Identify which cell holds the provided text, then report its (x, y) central coordinate. 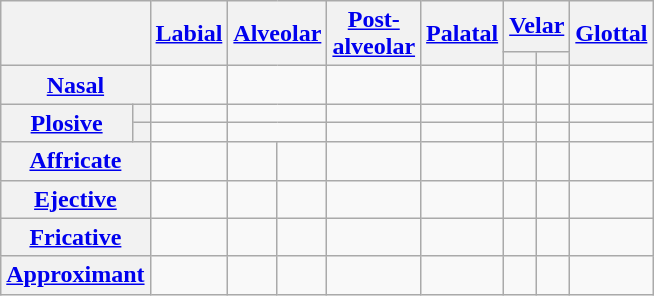
Nasal (76, 85)
Post-alveolar (374, 34)
Affricate (76, 161)
Plosive (67, 123)
Ejective (76, 199)
Alveolar (278, 34)
Glottal (612, 34)
Velar (537, 26)
Approximant (76, 275)
Palatal (462, 34)
Fricative (76, 237)
Labial (189, 34)
